Locate the cell with the specified text and output its [x, y] center coordinate. 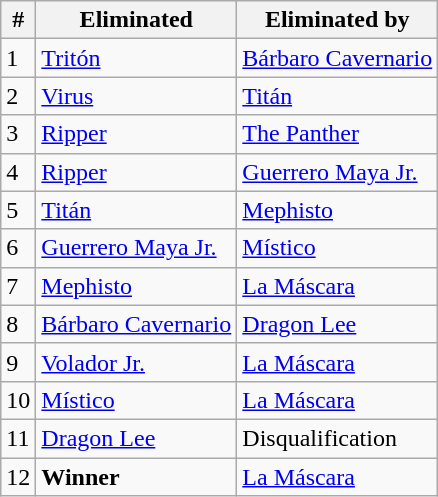
Tritón [136, 58]
Winner [136, 477]
7 [18, 286]
5 [18, 210]
6 [18, 248]
Disqualification [338, 438]
Volador Jr. [136, 362]
The Panther [338, 134]
8 [18, 324]
12 [18, 477]
1 [18, 58]
2 [18, 96]
Eliminated by [338, 20]
10 [18, 400]
9 [18, 362]
4 [18, 172]
# [18, 20]
Eliminated [136, 20]
11 [18, 438]
3 [18, 134]
Virus [136, 96]
